Search for the cell housing the specified text and yield its [X, Y] center coordinate. 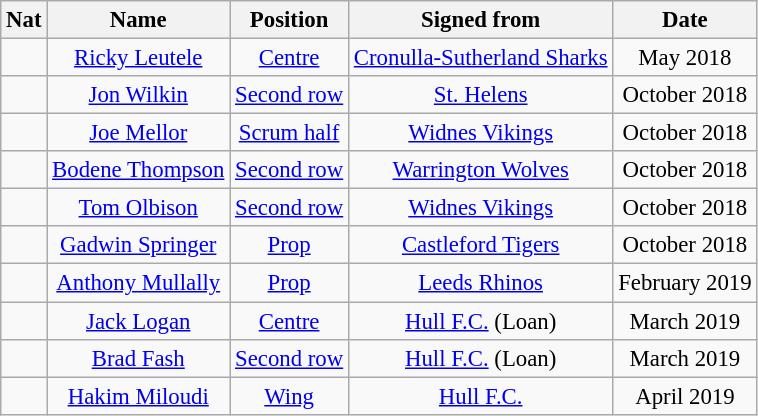
Joe Mellor [138, 133]
Jon Wilkin [138, 95]
Date [685, 20]
Hull F.C. [481, 396]
Bodene Thompson [138, 170]
Brad Fash [138, 358]
Warrington Wolves [481, 170]
Anthony Mullally [138, 283]
Name [138, 20]
Tom Olbison [138, 208]
Wing [290, 396]
St. Helens [481, 95]
April 2019 [685, 396]
Gadwin Springer [138, 245]
Ricky Leutele [138, 58]
Hakim Miloudi [138, 396]
Castleford Tigers [481, 245]
Scrum half [290, 133]
Leeds Rhinos [481, 283]
Position [290, 20]
Jack Logan [138, 321]
May 2018 [685, 58]
Nat [24, 20]
February 2019 [685, 283]
Cronulla-Sutherland Sharks [481, 58]
Signed from [481, 20]
